Provide the (X, Y) coordinate of the cell's center where the given text is located.  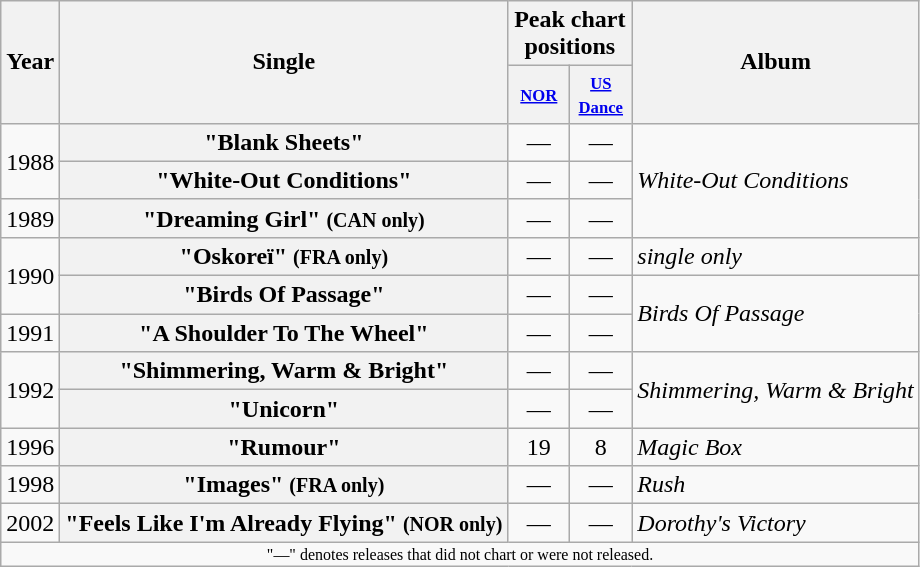
"—" denotes releases that did not chart or were not released. (460, 554)
"Images" (FRA only) (284, 485)
1990 (30, 275)
Year (30, 62)
"Birds Of Passage" (284, 295)
"A Shoulder To The Wheel" (284, 333)
1991 (30, 333)
1992 (30, 390)
Dorothy's Victory (776, 523)
Peak chart positions (570, 34)
1988 (30, 161)
Magic Box (776, 447)
Rush (776, 485)
US Dance (601, 94)
2002 (30, 523)
"Shimmering, Warm & Bright" (284, 371)
single only (776, 256)
1998 (30, 485)
8 (601, 447)
"White-Out Conditions" (284, 180)
"Unicorn" (284, 409)
"Blank Sheets" (284, 142)
"Oskoreï" (FRA only) (284, 256)
"Feels Like I'm Already Flying" (NOR only) (284, 523)
1989 (30, 218)
Single (284, 62)
"Rumour" (284, 447)
1996 (30, 447)
NOR (539, 94)
Birds Of Passage (776, 314)
Album (776, 62)
White-Out Conditions (776, 180)
Shimmering, Warm & Bright (776, 390)
19 (539, 447)
"Dreaming Girl" (CAN only) (284, 218)
